From the cell containing the given text, extract its center point as (X, Y) coordinate. 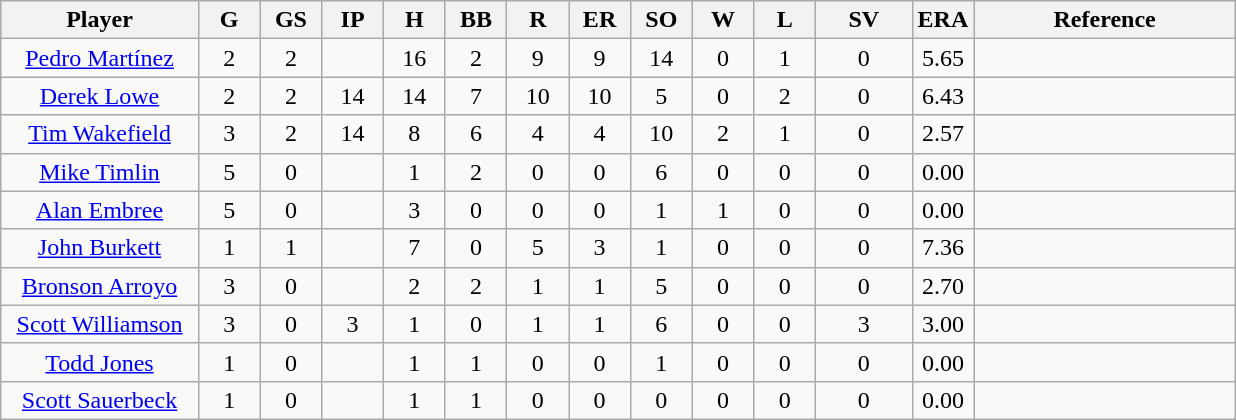
G (229, 20)
SO (661, 20)
6.43 (943, 96)
3.00 (943, 324)
John Burkett (100, 248)
Player (100, 20)
ERA (943, 20)
SV (864, 20)
L (785, 20)
ER (600, 20)
Alan Embree (100, 210)
2.57 (943, 134)
16 (414, 58)
Tim Wakefield (100, 134)
Bronson Arroyo (100, 286)
H (414, 20)
Derek Lowe (100, 96)
Pedro Martínez (100, 58)
Scott Sauerbeck (100, 400)
2.70 (943, 286)
Reference (1105, 20)
Scott Williamson (100, 324)
IP (353, 20)
7.36 (943, 248)
5.65 (943, 58)
Todd Jones (100, 362)
W (723, 20)
R (538, 20)
BB (476, 20)
8 (414, 134)
Mike Timlin (100, 172)
GS (291, 20)
